Detect which cell encompasses the target text, then output its [X, Y] center coordinate. 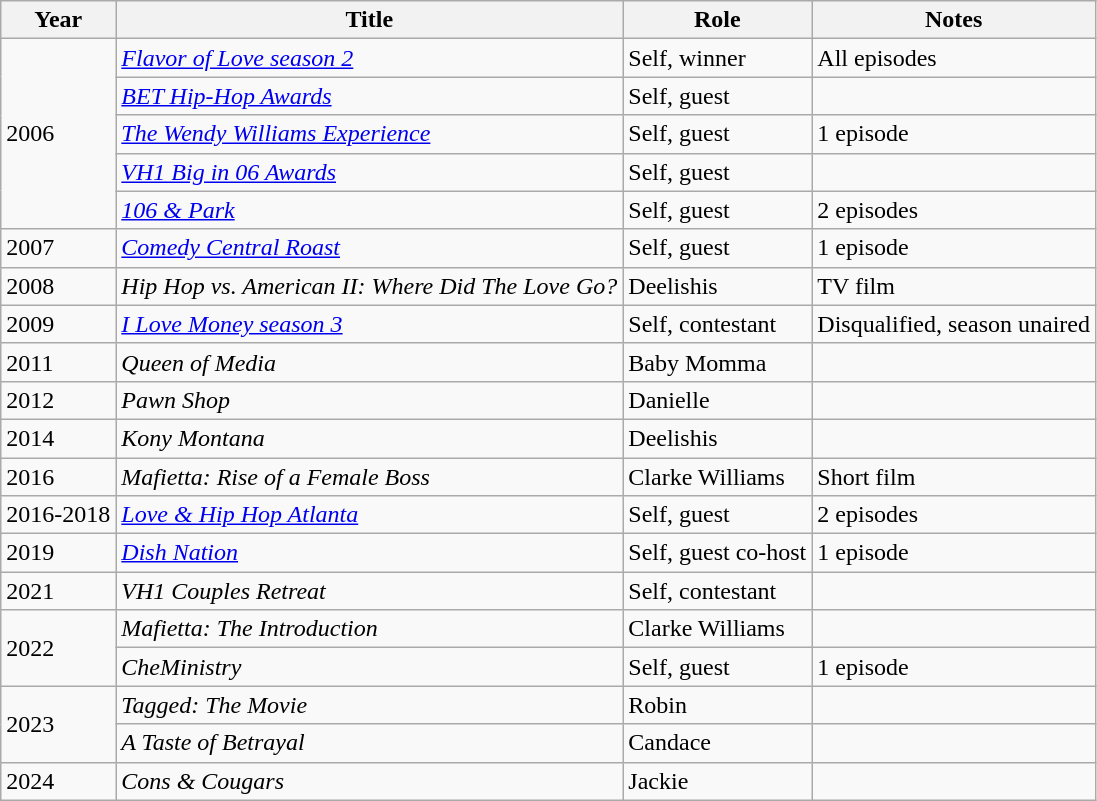
2014 [58, 438]
Mafietta: The Introduction [370, 629]
2012 [58, 400]
Danielle [718, 400]
Notes [954, 20]
Hip Hop vs. American II: Where Did The Love Go? [370, 286]
Comedy Central Roast [370, 248]
Cons & Cougars [370, 781]
2007 [58, 248]
I Love Money season 3 [370, 324]
Kony Montana [370, 438]
Dish Nation [370, 553]
Title [370, 20]
CheMinistry [370, 667]
2016-2018 [58, 515]
All episodes [954, 58]
VH1 Big in 06 Awards [370, 172]
Love & Hip Hop Atlanta [370, 515]
2009 [58, 324]
2024 [58, 781]
2022 [58, 648]
A Taste of Betrayal [370, 743]
Jackie [718, 781]
2016 [58, 477]
Self, winner [718, 58]
Disqualified, season unaired [954, 324]
Flavor of Love season 2 [370, 58]
Role [718, 20]
BET Hip-Hop Awards [370, 96]
Tagged: The Movie [370, 705]
Mafietta: Rise of a Female Boss [370, 477]
Baby Momma [718, 362]
Pawn Shop [370, 400]
Robin [718, 705]
Candace [718, 743]
2011 [58, 362]
2006 [58, 134]
Year [58, 20]
2008 [58, 286]
The Wendy Williams Experience [370, 134]
VH1 Couples Retreat [370, 591]
Queen of Media [370, 362]
TV film [954, 286]
106 & Park [370, 210]
Short film [954, 477]
2023 [58, 724]
2021 [58, 591]
Self, guest co-host [718, 553]
2019 [58, 553]
